Capture the cell that displays the provided text and extract its (x, y) central coordinate. 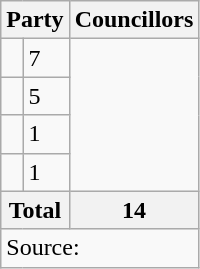
7 (46, 58)
Party (35, 20)
5 (46, 96)
Councillors (134, 20)
Total (35, 210)
14 (134, 210)
Source: (100, 248)
